Output the [X, Y] coordinate of the center of the cell containing the given text.  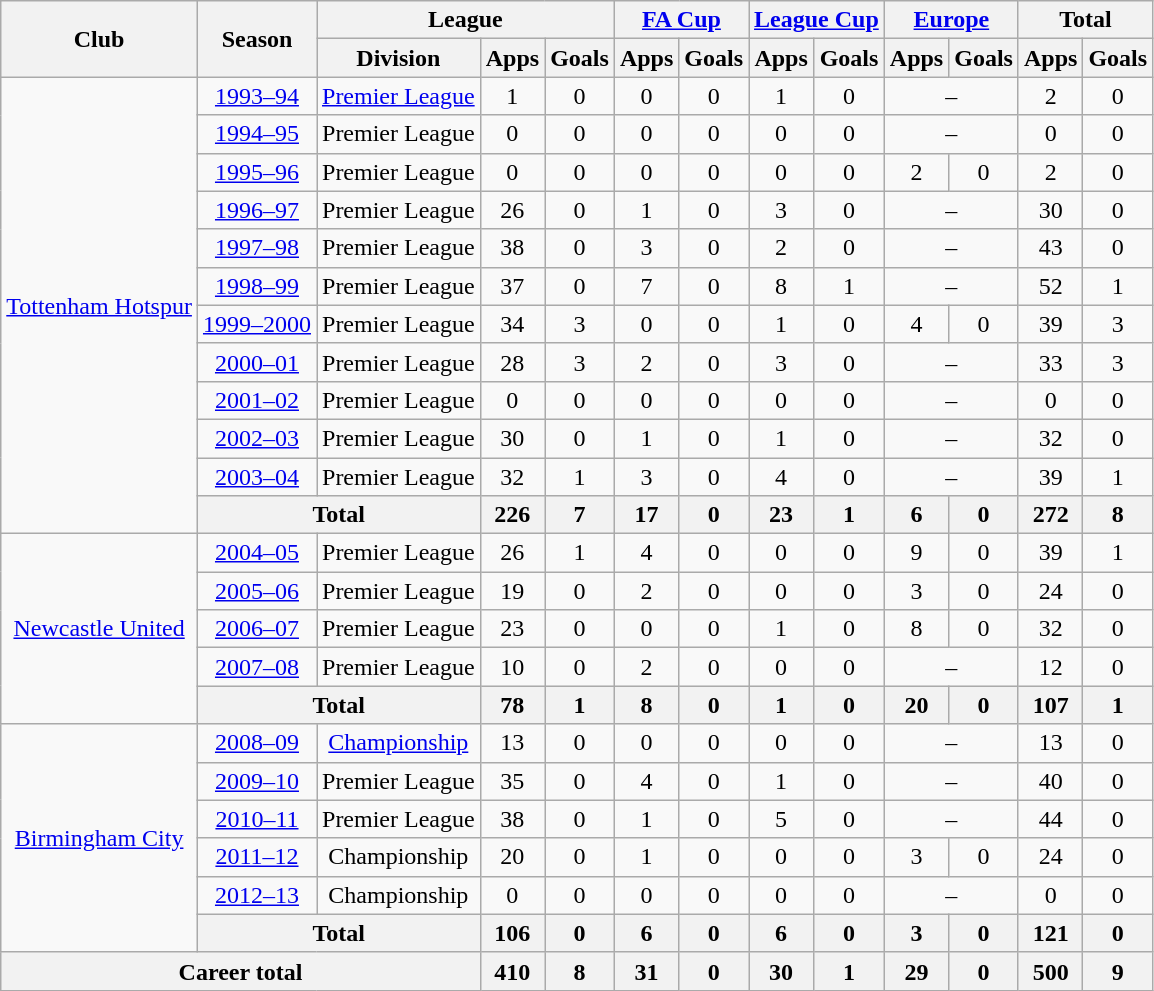
Newcastle United [100, 629]
Career total [240, 971]
1999–2000 [256, 324]
78 [512, 705]
2006–07 [256, 629]
40 [1050, 781]
2005–06 [256, 591]
44 [1050, 819]
2010–11 [256, 819]
33 [1050, 362]
FA Cup [681, 20]
35 [512, 781]
17 [646, 515]
League Cup [817, 20]
2000–01 [256, 362]
10 [512, 667]
52 [1050, 286]
League [465, 20]
31 [646, 971]
1995–96 [256, 172]
272 [1050, 515]
34 [512, 324]
1997–98 [256, 248]
2012–13 [256, 895]
2011–12 [256, 857]
226 [512, 515]
1994–95 [256, 134]
2001–02 [256, 400]
28 [512, 362]
Season [256, 39]
29 [916, 971]
2002–03 [256, 438]
121 [1050, 933]
12 [1050, 667]
5 [782, 819]
2007–08 [256, 667]
1993–94 [256, 96]
Birmingham City [100, 838]
106 [512, 933]
2009–10 [256, 781]
19 [512, 591]
500 [1050, 971]
1998–99 [256, 286]
2003–04 [256, 477]
37 [512, 286]
Club [100, 39]
Division [398, 58]
2004–05 [256, 553]
Europe [951, 20]
1996–97 [256, 210]
2008–09 [256, 743]
107 [1050, 705]
43 [1050, 248]
410 [512, 971]
Tottenham Hotspur [100, 306]
